Determine the (X, Y) coordinate at the center of the cell enclosing the given text.  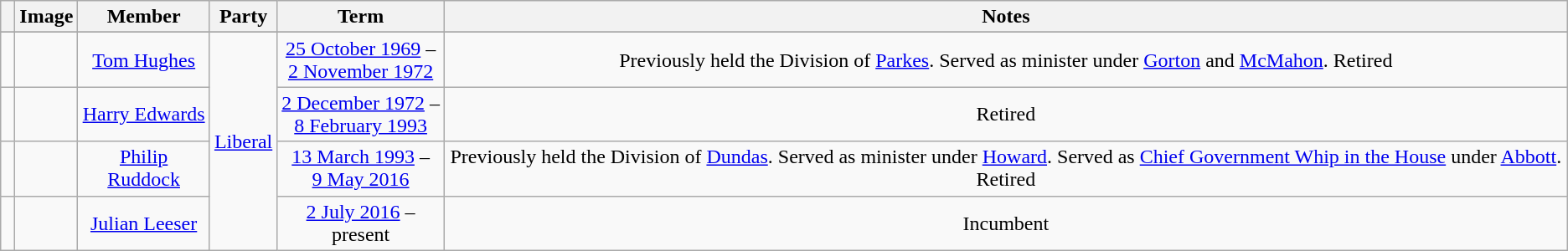
2 July 2016 –present (361, 223)
13 March 1993 –9 May 2016 (361, 169)
Notes (1005, 17)
Previously held the Division of Dundas. Served as minister under Howard. Served as Chief Government Whip in the House under Abbott. Retired (1005, 169)
Incumbent (1005, 223)
Philip Ruddock (144, 169)
Harry Edwards (144, 114)
Previously held the Division of Parkes. Served as minister under Gorton and McMahon. Retired (1005, 60)
Julian Leeser (144, 223)
Member (144, 17)
25 October 1969 –2 November 1972 (361, 60)
Image (47, 17)
Liberal (243, 141)
Tom Hughes (144, 60)
Term (361, 17)
Retired (1005, 114)
2 December 1972 –8 February 1993 (361, 114)
Party (243, 17)
